Provide the (X, Y) coordinate of the cell's center where the given text is located.  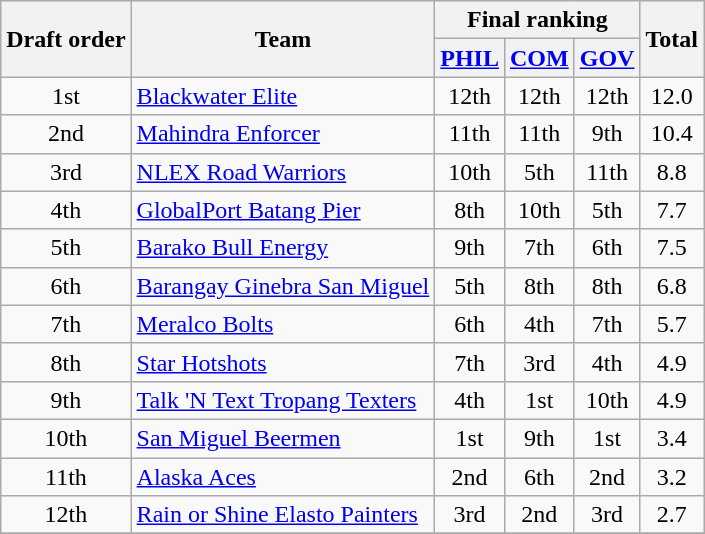
Total (672, 39)
Talk 'N Text Tropang Texters (283, 400)
Draft order (66, 39)
12.0 (672, 96)
Barangay Ginebra San Miguel (283, 286)
Final ranking (538, 20)
COM (539, 58)
GlobalPort Batang Pier (283, 210)
7.5 (672, 248)
5.7 (672, 324)
7.7 (672, 210)
Meralco Bolts (283, 324)
Star Hotshots (283, 362)
Blackwater Elite (283, 96)
Mahindra Enforcer (283, 134)
2.7 (672, 515)
8.8 (672, 172)
3.4 (672, 438)
Rain or Shine Elasto Painters (283, 515)
GOV (607, 58)
3.2 (672, 477)
6.8 (672, 286)
Barako Bull Energy (283, 248)
Alaska Aces (283, 477)
NLEX Road Warriors (283, 172)
PHIL (470, 58)
San Miguel Beermen (283, 438)
10.4 (672, 134)
Team (283, 39)
